Pinpoint the cell where the given text exists, returning its [x, y] midpoint coordinate. 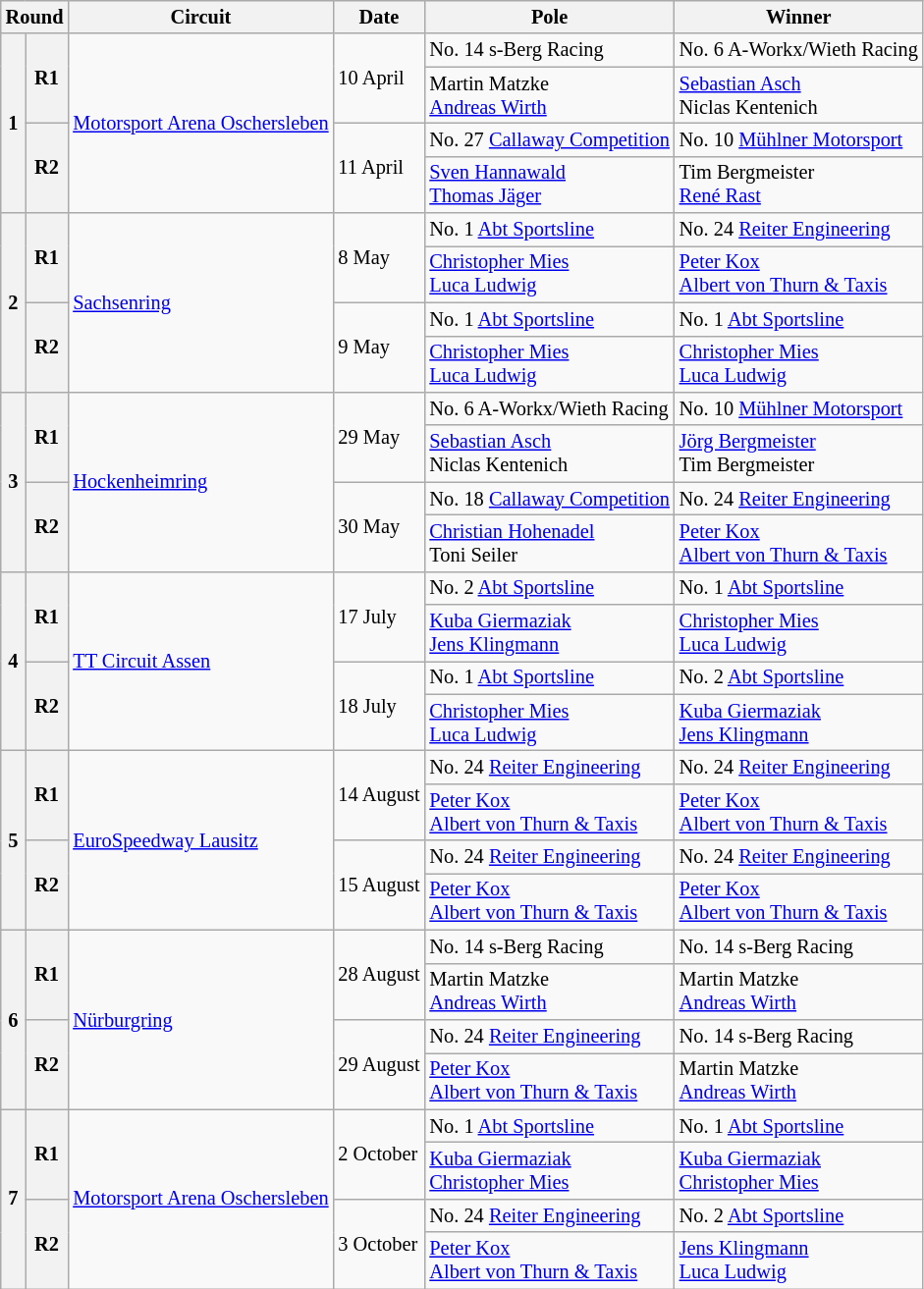
EuroSpeedway Lausitz [200, 840]
5 [14, 840]
Pole [549, 17]
14 August [379, 795]
3 [14, 481]
Jörg Bergmeister Tim Bergmeister [799, 454]
2 October [379, 1155]
17 July [379, 617]
Jens Klingmann Luca Ludwig [799, 1261]
29 August [379, 1064]
Round [35, 17]
Sachsenring [200, 302]
Christian Hohenadel Toni Seiler [549, 543]
7 [14, 1200]
Hockenheimring [200, 481]
Sven Hannawald Thomas Jäger [549, 185]
2 [14, 302]
11 April [379, 167]
15 August [379, 886]
28 August [379, 974]
Nürburgring [200, 1019]
9 May [379, 348]
1 [14, 124]
Tim Bergmeister René Rast [799, 185]
Winner [799, 17]
18 July [379, 705]
No. 27 Callaway Competition [549, 139]
30 May [379, 526]
Date [379, 17]
3 October [379, 1243]
8 May [379, 257]
TT Circuit Assen [200, 662]
Circuit [200, 17]
29 May [379, 436]
10 April [379, 79]
No. 18 Callaway Competition [549, 499]
6 [14, 1019]
4 [14, 662]
